Detect which cell encompasses the target text, then output its [x, y] center coordinate. 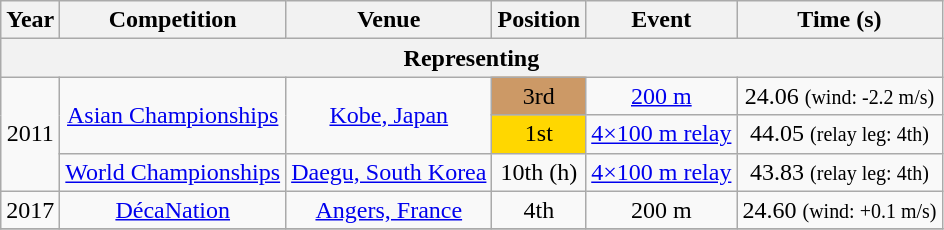
44.05 (relay leg: 4th) [840, 134]
24.06 (wind: -2.2 m/s) [840, 96]
Asian Championships [173, 115]
DécaNation [173, 210]
Position [539, 20]
4th [539, 210]
Kobe, Japan [389, 115]
Daegu, South Korea [389, 172]
43.83 (relay leg: 4th) [840, 172]
Venue [389, 20]
Year [30, 20]
World Championships [173, 172]
10th (h) [539, 172]
2011 [30, 134]
Representing [472, 58]
1st [539, 134]
Competition [173, 20]
3rd [539, 96]
Angers, France [389, 210]
Event [662, 20]
24.60 (wind: +0.1 m/s) [840, 210]
2017 [30, 210]
Time (s) [840, 20]
